Scan for the cell matching the given text and deliver its [x, y] coordinate at center. 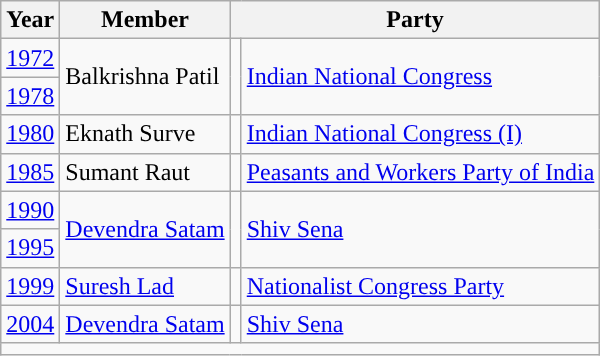
Indian National Congress (I) [420, 134]
1990 [30, 210]
Sumant Raut [145, 172]
1978 [30, 96]
Eknath Surve [145, 134]
1999 [30, 286]
Balkrishna Patil [145, 77]
1972 [30, 58]
1980 [30, 134]
Suresh Lad [145, 286]
1985 [30, 172]
Member [145, 20]
1995 [30, 248]
2004 [30, 324]
Year [30, 20]
Peasants and Workers Party of India [420, 172]
Party [415, 20]
Indian National Congress [420, 77]
Nationalist Congress Party [420, 286]
